Find where the given text appears and provide that cell's center as (X, Y) coordinate. 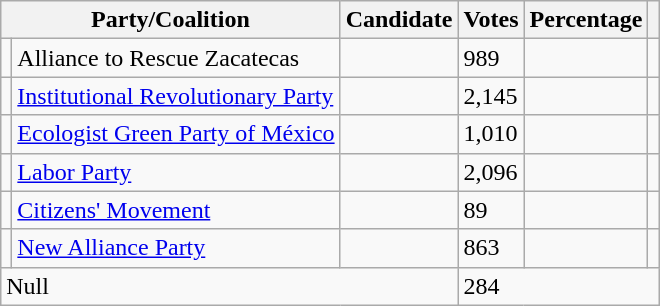
Citizens' Movement (176, 210)
Alliance to Rescue Zacatecas (176, 58)
989 (491, 58)
Percentage (586, 20)
Candidate (399, 20)
Ecologist Green Party of México (176, 134)
2,096 (491, 172)
284 (558, 286)
2,145 (491, 96)
Institutional Revolutionary Party (176, 96)
Party/Coalition (170, 20)
Labor Party (176, 172)
Null (230, 286)
New Alliance Party (176, 248)
1,010 (491, 134)
Votes (491, 20)
863 (491, 248)
89 (491, 210)
